Output the [x, y] coordinate of the center of the cell containing the given text.  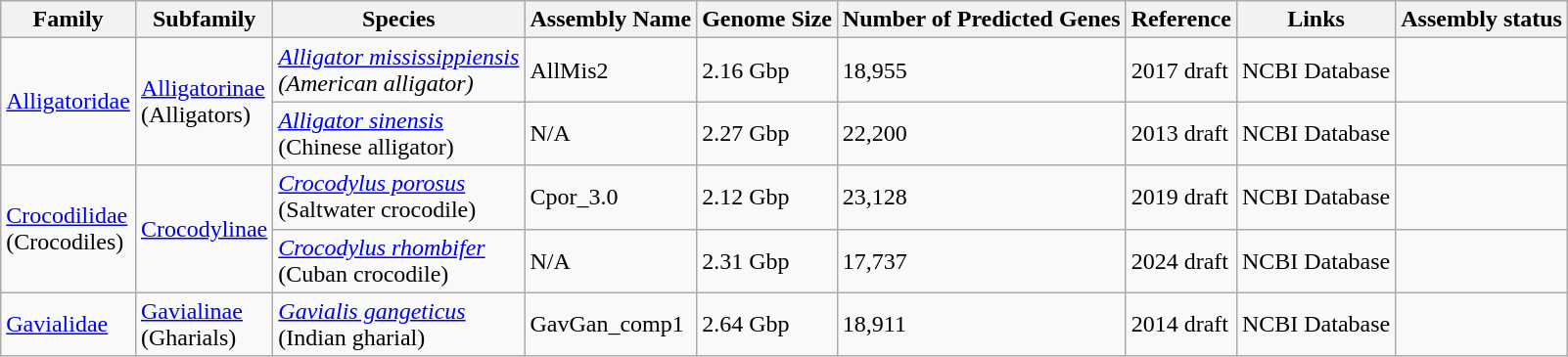
Alligator sinensis(Chinese alligator) [399, 133]
Genome Size [767, 20]
Number of Predicted Genes [981, 20]
17,737 [981, 260]
2.31 Gbp [767, 260]
Assembly status [1482, 20]
Reference [1180, 20]
Alligatorinae(Alligators) [204, 102]
Subfamily [204, 20]
GavGan_comp1 [611, 325]
Gavialinae(Gharials) [204, 325]
2.64 Gbp [767, 325]
18,955 [981, 70]
AllMis2 [611, 70]
Crocodylus porosus(Saltwater crocodile) [399, 198]
23,128 [981, 198]
2024 draft [1180, 260]
2014 draft [1180, 325]
2019 draft [1180, 198]
Crocodylinae [204, 229]
18,911 [981, 325]
Species [399, 20]
2.12 Gbp [767, 198]
22,200 [981, 133]
Assembly Name [611, 20]
Gavialis gangeticus(Indian gharial) [399, 325]
2013 draft [1180, 133]
2017 draft [1180, 70]
Crocodilidae(Crocodiles) [69, 229]
Cpor_3.0 [611, 198]
Alligatoridae [69, 102]
Alligator mississippiensis(American alligator) [399, 70]
2.27 Gbp [767, 133]
Crocodylus rhombifer(Cuban crocodile) [399, 260]
Links [1315, 20]
Family [69, 20]
Gavialidae [69, 325]
2.16 Gbp [767, 70]
